Return the (X, Y) coordinate for the center point of the cell that contains the specified text.  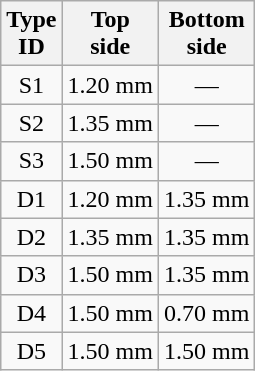
S3 (32, 161)
D5 (32, 351)
D3 (32, 275)
S2 (32, 123)
D4 (32, 313)
0.70 mm (206, 313)
D2 (32, 237)
TypeID (32, 34)
Top side (110, 34)
D1 (32, 199)
S1 (32, 85)
Bottom side (206, 34)
